Locate the cell with the specified text and output its [X, Y] center coordinate. 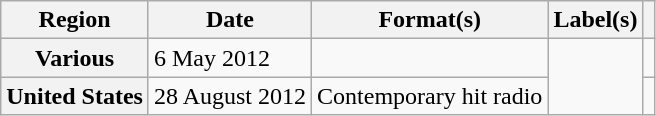
Various [75, 58]
Contemporary hit radio [430, 96]
6 May 2012 [230, 58]
Region [75, 20]
Label(s) [596, 20]
Format(s) [430, 20]
United States [75, 96]
28 August 2012 [230, 96]
Date [230, 20]
